Return the (X, Y) coordinate for the center point of the cell that contains the specified text.  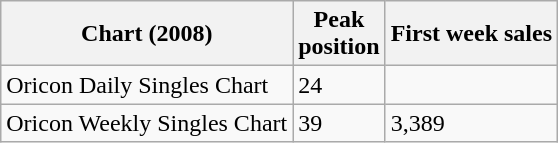
Peakposition (339, 34)
Oricon Weekly Singles Chart (147, 123)
24 (339, 85)
39 (339, 123)
Oricon Daily Singles Chart (147, 85)
3,389 (471, 123)
First week sales (471, 34)
Chart (2008) (147, 34)
